Locate the cell with the specified text and output its [X, Y] center coordinate. 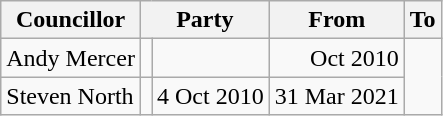
31 Mar 2021 [336, 96]
From [336, 20]
4 Oct 2010 [211, 96]
Party [204, 20]
Andy Mercer [71, 58]
Councillor [71, 20]
Oct 2010 [336, 58]
To [422, 20]
Steven North [71, 96]
